For the text-containing cell, return its midpoint in (x, y) coordinate format. 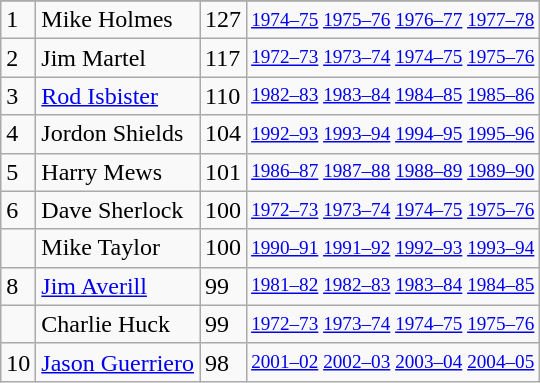
6 (18, 210)
10 (18, 362)
Mike Taylor (118, 248)
1981–82 1982–83 1983–84 1984–85 (393, 286)
Jordon Shields (118, 134)
1992–93 1993–94 1994–95 1995–96 (393, 134)
110 (224, 96)
5 (18, 172)
104 (224, 134)
Charlie Huck (118, 324)
3 (18, 96)
101 (224, 172)
117 (224, 58)
Rod Isbister (118, 96)
1 (18, 20)
98 (224, 362)
Mike Holmes (118, 20)
Harry Mews (118, 172)
2 (18, 58)
8 (18, 286)
1986–87 1987–88 1988–89 1989–90 (393, 172)
1982–83 1983–84 1984–85 1985–86 (393, 96)
1990–91 1991–92 1992–93 1993–94 (393, 248)
Dave Sherlock (118, 210)
2001–02 2002–03 2003–04 2004–05 (393, 362)
4 (18, 134)
1974–75 1975–76 1976–77 1977–78 (393, 20)
Jason Guerriero (118, 362)
127 (224, 20)
Jim Averill (118, 286)
Jim Martel (118, 58)
